Determine the [x, y] coordinate at the center of the cell enclosing the given text.  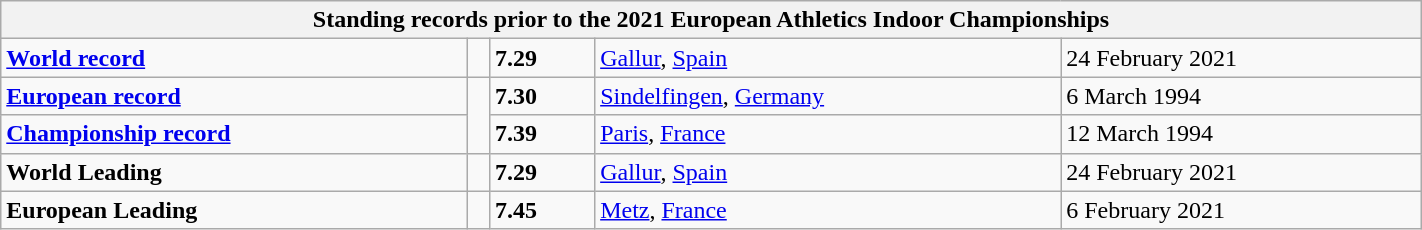
7.30 [542, 96]
Sindelfingen, Germany [828, 96]
6 March 1994 [1242, 96]
6 February 2021 [1242, 210]
Paris, France [828, 134]
7.45 [542, 210]
Standing records prior to the 2021 European Athletics Indoor Championships [711, 20]
7.39 [542, 134]
12 March 1994 [1242, 134]
Championship record [234, 134]
World record [234, 58]
Metz, France [828, 210]
European Leading [234, 210]
European record [234, 96]
World Leading [234, 172]
